Return [X, Y] of the center of cell containing provided text 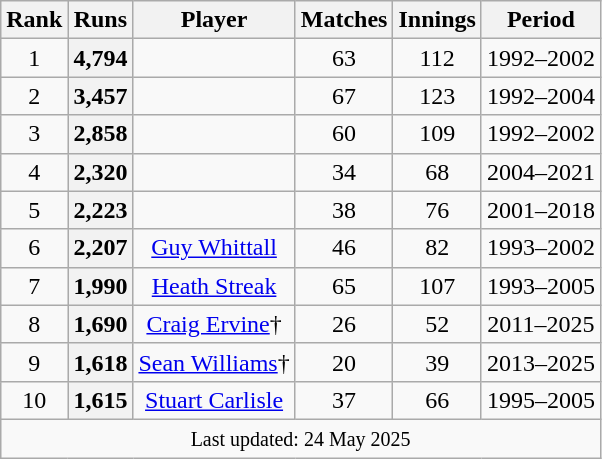
10 [34, 400]
26 [344, 324]
1992–2004 [540, 96]
Sean Williams† [214, 362]
39 [437, 362]
8 [34, 324]
2,223 [100, 210]
34 [344, 172]
52 [437, 324]
Guy Whittall [214, 248]
Matches [344, 20]
63 [344, 58]
37 [344, 400]
Craig Ervine† [214, 324]
38 [344, 210]
Period [540, 20]
68 [437, 172]
Rank [34, 20]
Player [214, 20]
9 [34, 362]
1993–2002 [540, 248]
66 [437, 400]
5 [34, 210]
6 [34, 248]
Last updated: 24 May 2025 [301, 438]
1,990 [100, 286]
Innings [437, 20]
65 [344, 286]
2013–2025 [540, 362]
3 [34, 134]
1 [34, 58]
Stuart Carlisle [214, 400]
109 [437, 134]
4 [34, 172]
Heath Streak [214, 286]
2 [34, 96]
76 [437, 210]
1993–2005 [540, 286]
1,615 [100, 400]
2,320 [100, 172]
112 [437, 58]
3,457 [100, 96]
Runs [100, 20]
20 [344, 362]
82 [437, 248]
1995–2005 [540, 400]
1,690 [100, 324]
2,858 [100, 134]
1,618 [100, 362]
2,207 [100, 248]
2004–2021 [540, 172]
7 [34, 286]
46 [344, 248]
60 [344, 134]
2001–2018 [540, 210]
4,794 [100, 58]
123 [437, 96]
67 [344, 96]
2011–2025 [540, 324]
107 [437, 286]
